Detect which cell encompasses the target text, then output its [X, Y] center coordinate. 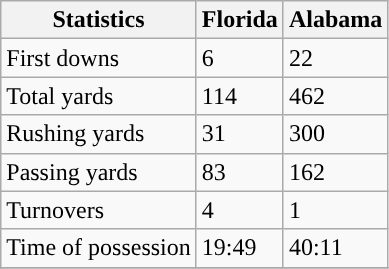
6 [240, 58]
1 [335, 210]
300 [335, 134]
162 [335, 172]
Turnovers [99, 210]
Total yards [99, 96]
31 [240, 134]
Alabama [335, 20]
40:11 [335, 248]
Time of possession [99, 248]
19:49 [240, 248]
Passing yards [99, 172]
Florida [240, 20]
22 [335, 58]
First downs [99, 58]
462 [335, 96]
114 [240, 96]
Rushing yards [99, 134]
Statistics [99, 20]
83 [240, 172]
4 [240, 210]
